Find where the given text appears and provide that cell's center as (x, y) coordinate. 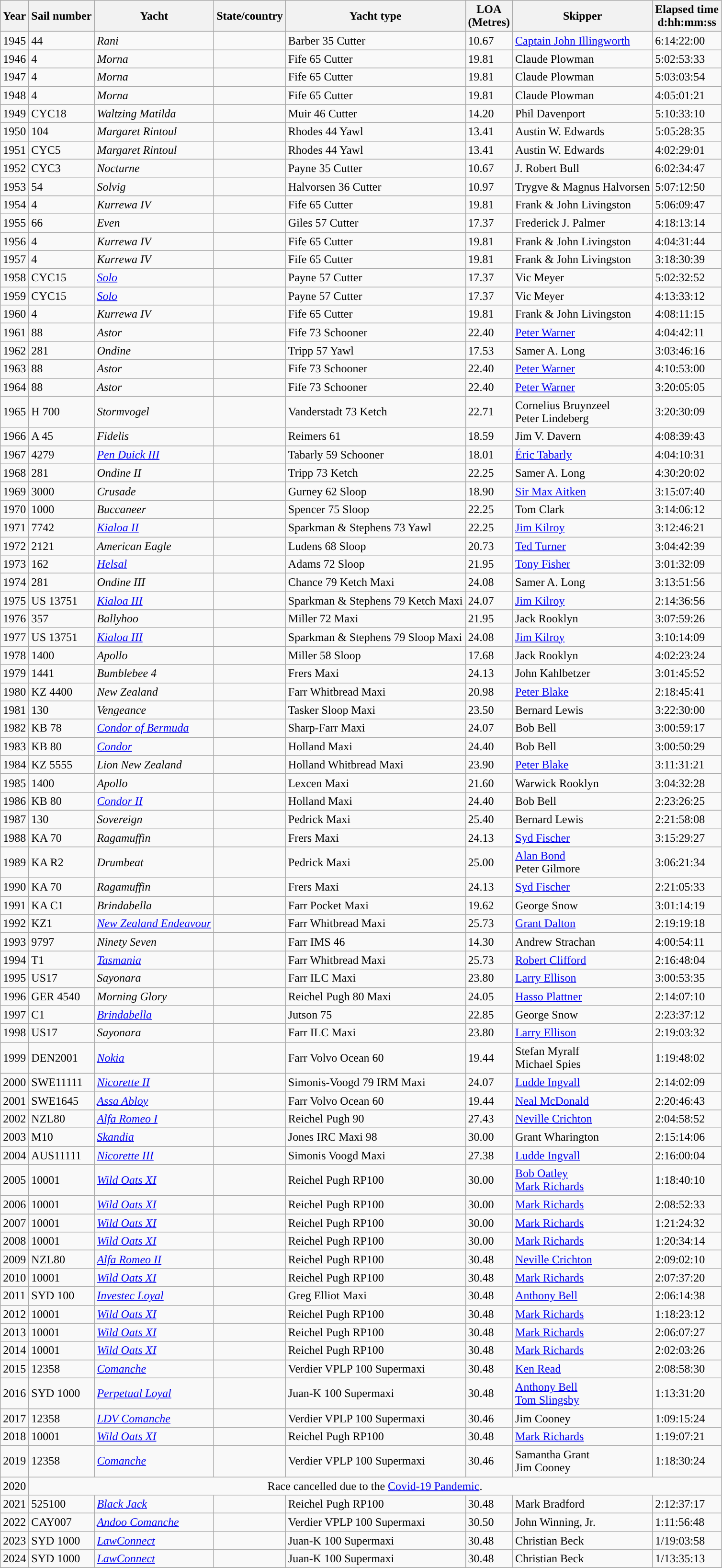
2:09:02:10 (687, 1259)
1996 (14, 996)
2:07:37:20 (687, 1278)
Skandia (154, 1137)
1954 (14, 205)
Anthony Bell Tom Slingsby (583, 1393)
Greg Elliot Maxi (375, 1296)
2011 (14, 1296)
Ondine (154, 351)
2:14:02:09 (687, 1082)
Stefan Myralf Michael Spies (583, 1058)
1977 (14, 637)
1958 (14, 278)
DEN2001 (61, 1058)
Giles 57 Cutter (375, 223)
Sharp-Farr Maxi (375, 728)
1973 (14, 564)
Farr Pocket Maxi (375, 905)
Simonis Voogd Maxi (375, 1155)
1989 (14, 862)
22.71 (489, 412)
Tabarly 59 Schooner (375, 455)
5:02:53:33 (687, 59)
1957 (14, 260)
KZ 5555 (61, 765)
1992 (14, 924)
Condor (154, 746)
3:06:21:34 (687, 862)
2009 (14, 1259)
Ken Read (583, 1369)
1984 (14, 765)
1951 (14, 150)
5:07:12:50 (687, 186)
2024 (14, 1559)
2013 (14, 1332)
John Kahlbetzer (583, 674)
SWE11111 (61, 1082)
1980 (14, 692)
3:00:50:29 (687, 746)
1976 (14, 619)
1963 (14, 369)
3:12:46:21 (687, 527)
Tripp 73 Ketch (375, 473)
Sir Max Aitken (583, 491)
Mark Bradford (583, 1504)
1:18:40:10 (687, 1180)
Grant Wharington (583, 1137)
Race cancelled due to the Covid-19 Pandemic. (375, 1486)
18.59 (489, 436)
Andoo Comanche (154, 1522)
Sparkman & Stephens 79 Ketch Maxi (375, 601)
24.05 (489, 996)
2:08:58:30 (687, 1369)
Ted Turner (583, 546)
KA R2 (61, 862)
Ondine III (154, 583)
19.62 (489, 905)
525100 (61, 1504)
Barber 35 Cutter (375, 41)
2018 (14, 1436)
Grant Dalton (583, 924)
Vengeance (154, 710)
1953 (14, 186)
2:12:37:17 (687, 1504)
1948 (14, 95)
18.90 (489, 491)
2121 (61, 546)
Hasso Plattner (583, 996)
Anthony Bell (583, 1296)
23.90 (489, 765)
1/13:35:13 (687, 1559)
Samantha Grant Jim Cooney (583, 1461)
Muir 46 Cutter (375, 114)
1986 (14, 801)
2006 (14, 1205)
2015 (14, 1369)
3:01:45:52 (687, 674)
Trygve & Magnus Halvorsen (583, 186)
5:02:32:52 (687, 278)
1:18:30:24 (687, 1461)
SWE1645 (61, 1100)
3:03:46:16 (687, 351)
1955 (14, 223)
3:04:32:28 (687, 783)
66 (61, 223)
Condor II (154, 801)
2:06:14:38 (687, 1296)
2:16:00:04 (687, 1155)
5:05:28:35 (687, 132)
1999 (14, 1058)
KZ1 (61, 924)
Helsal (154, 564)
AUS11111 (61, 1155)
1:21:24:32 (687, 1223)
1946 (14, 59)
1964 (14, 387)
Rani (154, 41)
Elapsed time d:hh:mm:ss (687, 16)
3:04:42:39 (687, 546)
2000 (14, 1082)
Nocturne (154, 168)
Sparkman & Stephens 79 Sloop Maxi (375, 637)
Nicorette II (154, 1082)
2010 (14, 1278)
30.50 (489, 1522)
Yacht (154, 16)
Assa Abloy (154, 1100)
3:14:06:12 (687, 509)
Adams 72 Sloop (375, 564)
5:03:03:54 (687, 77)
1975 (14, 601)
1985 (14, 783)
14.30 (489, 942)
2023 (14, 1541)
2020 (14, 1486)
3:10:14:09 (687, 637)
Warwick Rooklyn (583, 783)
2017 (14, 1418)
20.98 (489, 692)
1441 (61, 674)
1:11:56:48 (687, 1522)
2003 (14, 1137)
Perpetual Loyal (154, 1393)
27.38 (489, 1155)
2:15:14:06 (687, 1137)
17.53 (489, 351)
4279 (61, 455)
2016 (14, 1393)
John Winning, Jr. (583, 1522)
3:11:31:21 (687, 765)
2:14:07:10 (687, 996)
Fidelis (154, 436)
4:08:11:15 (687, 314)
2:19:03:32 (687, 1033)
2005 (14, 1180)
Chance 79 Ketch Maxi (375, 583)
J. Robert Bull (583, 168)
KB 78 (61, 728)
1965 (14, 412)
SYD 100 (61, 1296)
Alan Bond Peter Gilmore (583, 862)
Simonis-Voogd 79 IRM Maxi (375, 1082)
Buccaneer (154, 509)
Investec Loyal (154, 1296)
State/country (250, 16)
3:18:30:39 (687, 260)
Spencer 75 Sloop (375, 509)
H 700 (61, 412)
4:02:23:24 (687, 655)
LOA (Metres) (489, 16)
Tony Fisher (583, 564)
1998 (14, 1033)
2008 (14, 1241)
2:02:03:26 (687, 1351)
25.40 (489, 819)
Even (154, 223)
Nicorette III (154, 1155)
23.50 (489, 710)
Sail number (61, 16)
CAY007 (61, 1522)
1990 (14, 887)
1981 (14, 710)
New Zealand (154, 692)
5:06:09:47 (687, 205)
New Zealand Endeavour (154, 924)
1967 (14, 455)
1:18:23:12 (687, 1314)
Miller 72 Maxi (375, 619)
2021 (14, 1504)
Pen Duick III (154, 455)
CYC18 (61, 114)
Sovereign (154, 819)
1978 (14, 655)
Drumbeat (154, 862)
3:01:14:19 (687, 905)
2022 (14, 1522)
Miller 58 Sloop (375, 655)
2:14:36:56 (687, 601)
Farr IMS 46 (375, 942)
22.85 (489, 1015)
25.00 (489, 862)
1949 (14, 114)
2:06:07:27 (687, 1332)
2:08:52:33 (687, 1205)
Alfa Romeo II (154, 1259)
Ninety Seven (154, 942)
Frederick J. Palmer (583, 223)
Year (14, 16)
1987 (14, 819)
3:00:59:17 (687, 728)
2012 (14, 1314)
Phil Davenport (583, 114)
Tripp 57 Yawl (375, 351)
2:16:48:04 (687, 960)
Waltzing Matilda (154, 114)
Alfa Romeo I (154, 1119)
Jones IRC Maxi 98 (375, 1137)
1969 (14, 491)
4:00:54:11 (687, 942)
1994 (14, 960)
1947 (14, 77)
Tasker Sloop Maxi (375, 710)
1997 (14, 1015)
1000 (61, 509)
A 45 (61, 436)
Condor of Bermuda (154, 728)
Lexcen Maxi (375, 783)
2014 (14, 1351)
Morning Glory (154, 996)
Sparkman & Stephens 73 Yawl (375, 527)
1:09:15:24 (687, 1418)
Nokia (154, 1058)
T1 (61, 960)
Jim Cooney (583, 1418)
3:20:05:05 (687, 387)
3:13:51:56 (687, 583)
Crusade (154, 491)
Cornelius Bruynzeel Peter Lindeberg (583, 412)
Stormvogel (154, 412)
CYC5 (61, 150)
3:00:53:35 (687, 978)
1:20:34:14 (687, 1241)
3:20:30:09 (687, 412)
2002 (14, 1119)
1960 (14, 314)
Reichel Pugh 90 (375, 1119)
1950 (14, 132)
1974 (14, 583)
5:10:33:10 (687, 114)
Neal McDonald (583, 1100)
2:19:19:18 (687, 924)
Jutson 75 (375, 1015)
7742 (61, 527)
20.73 (489, 546)
C1 (61, 1015)
Ondine II (154, 473)
4:10:53:00 (687, 369)
4:30:20:02 (687, 473)
1966 (14, 436)
Tasmania (154, 960)
Tom Clark (583, 509)
1970 (14, 509)
3:15:29:27 (687, 838)
4:04:42:11 (687, 332)
LDV Comanche (154, 1418)
2:21:05:33 (687, 887)
1/19:03:58 (687, 1541)
KA C1 (61, 905)
1961 (14, 332)
Reimers 61 (375, 436)
2004 (14, 1155)
27.43 (489, 1119)
4:13:33:12 (687, 296)
1979 (14, 674)
KZ 4400 (61, 692)
1982 (14, 728)
1993 (14, 942)
Halvorsen 36 Cutter (375, 186)
1962 (14, 351)
54 (61, 186)
3:15:07:40 (687, 491)
4:05:01:21 (687, 95)
1945 (14, 41)
American Eagle (154, 546)
3:22:30:00 (687, 710)
1995 (14, 978)
4:02:29:01 (687, 150)
Robert Clifford (583, 960)
3:07:59:26 (687, 619)
14.20 (489, 114)
4:04:31:44 (687, 241)
Bumblebee 4 (154, 674)
17.68 (489, 655)
162 (61, 564)
Skipper (583, 16)
Lion New Zealand (154, 765)
Ludens 68 Sloop (375, 546)
4:04:10:31 (687, 455)
357 (61, 619)
1968 (14, 473)
1952 (14, 168)
2:04:58:52 (687, 1119)
10.97 (489, 186)
Kialoa II (154, 527)
2:18:45:41 (687, 692)
44 (61, 41)
Vanderstadt 73 Ketch (375, 412)
1:19:07:21 (687, 1436)
Holland Whitbread Maxi (375, 765)
GER 4540 (61, 996)
Solvig (154, 186)
Captain John Illingworth (583, 41)
Black Jack (154, 1504)
1971 (14, 527)
2001 (14, 1100)
1988 (14, 838)
Bob Oatley Mark Richards (583, 1180)
1972 (14, 546)
6:14:22:00 (687, 41)
Ballyhoo (154, 619)
3000 (61, 491)
2:21:58:08 (687, 819)
6:02:34:47 (687, 168)
Éric Tabarly (583, 455)
Andrew Strachan (583, 942)
3:01:32:09 (687, 564)
104 (61, 132)
2:20:46:43 (687, 1100)
1:19:48:02 (687, 1058)
Payne 35 Cutter (375, 168)
Jim V. Davern (583, 436)
M10 (61, 1137)
9797 (61, 942)
1991 (14, 905)
18.01 (489, 455)
1959 (14, 296)
1983 (14, 746)
CYC3 (61, 168)
4:08:39:43 (687, 436)
2019 (14, 1461)
2007 (14, 1223)
21.60 (489, 783)
2:23:37:12 (687, 1015)
Gurney 62 Sloop (375, 491)
2:23:26:25 (687, 801)
Yacht type (375, 16)
Reichel Pugh 80 Maxi (375, 996)
1:13:31:20 (687, 1393)
1956 (14, 241)
4:18:13:14 (687, 223)
